Capture the cell that displays the provided text and extract its [X, Y] central coordinate. 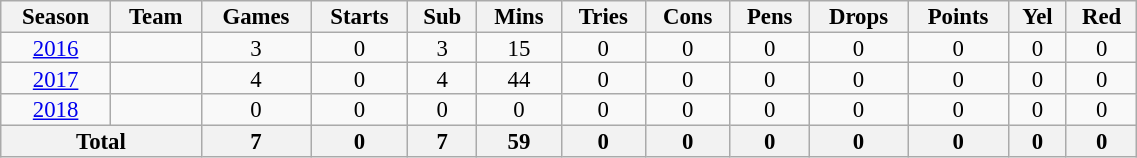
Tries [603, 16]
2018 [56, 110]
Total [101, 140]
44 [520, 78]
Starts [360, 16]
Games [256, 16]
Red [1101, 16]
Yel [1037, 16]
Pens [770, 16]
2017 [56, 78]
Points [958, 16]
2016 [56, 48]
Team [156, 16]
Sub [442, 16]
15 [520, 48]
Cons [688, 16]
Drops [858, 16]
59 [520, 140]
Season [56, 16]
Mins [520, 16]
